For the text-containing cell, return its midpoint in (x, y) coordinate format. 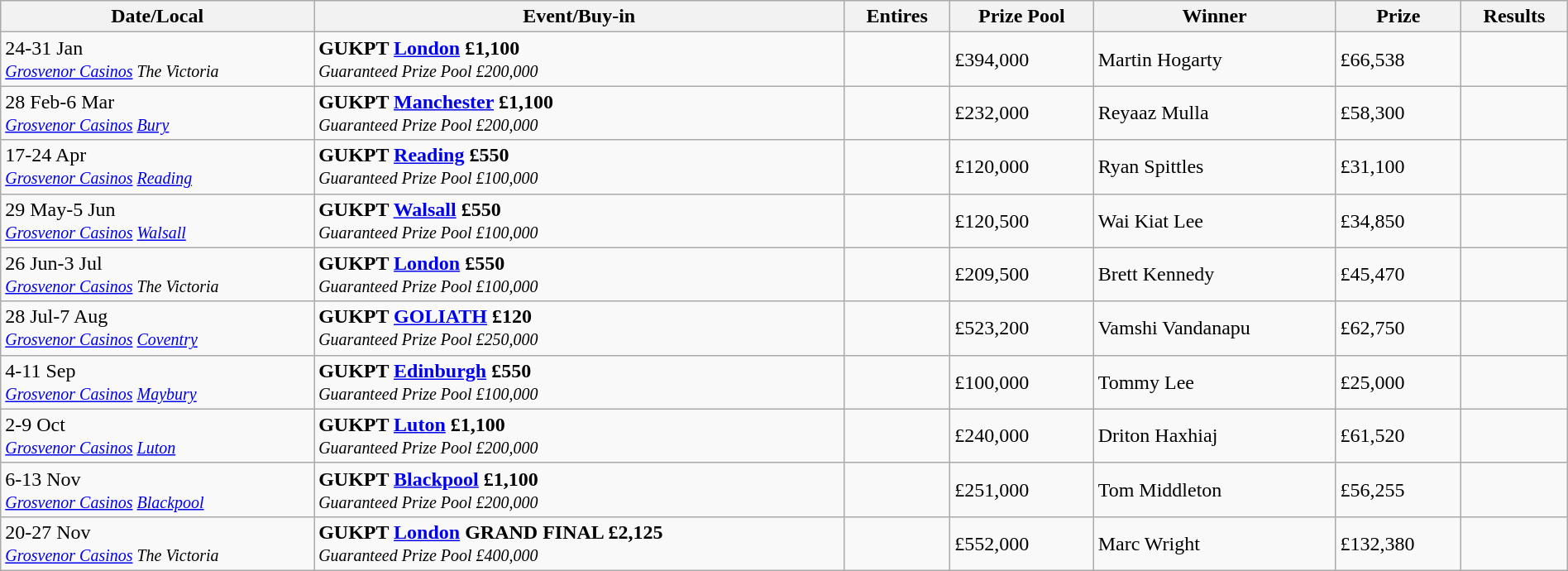
£66,538 (1398, 60)
4-11 SepGrosvenor Casinos Maybury (157, 382)
Tom Middleton (1214, 490)
£100,000 (1022, 382)
£523,200 (1022, 328)
£132,380 (1398, 543)
GUKPT Edinburgh £550Guaranteed Prize Pool £100,000 (579, 382)
Marc Wright (1214, 543)
Martin Hogarty (1214, 60)
£61,520 (1398, 435)
Prize (1398, 17)
£62,750 (1398, 328)
6-13 NovGrosvenor Casinos Blackpool (157, 490)
GUKPT Reading £550Guaranteed Prize Pool £100,000 (579, 167)
£120,000 (1022, 167)
£251,000 (1022, 490)
GUKPT London £1,100Guaranteed Prize Pool £200,000 (579, 60)
20-27 NovGrosvenor Casinos The Victoria (157, 543)
£45,470 (1398, 275)
Wai Kiat Lee (1214, 220)
Driton Haxhiaj (1214, 435)
26 Jun-3 JulGrosvenor Casinos The Victoria (157, 275)
Entires (897, 17)
Vamshi Vandanapu (1214, 328)
Reyaaz Mulla (1214, 113)
2-9 OctGrosvenor Casinos Luton (157, 435)
£232,000 (1022, 113)
£394,000 (1022, 60)
GUKPT GOLIATH £120Guaranteed Prize Pool £250,000 (579, 328)
£34,850 (1398, 220)
GUKPT London £550Guaranteed Prize Pool £100,000 (579, 275)
Tommy Lee (1214, 382)
GUKPT Blackpool £1,100Guaranteed Prize Pool £200,000 (579, 490)
£58,300 (1398, 113)
17-24 AprGrosvenor Casinos Reading (157, 167)
£209,500 (1022, 275)
Ryan Spittles (1214, 167)
Date/Local (157, 17)
£240,000 (1022, 435)
Brett Kennedy (1214, 275)
GUKPT Manchester £1,100Guaranteed Prize Pool £200,000 (579, 113)
Prize Pool (1022, 17)
GUKPT Walsall £550Guaranteed Prize Pool £100,000 (579, 220)
24-31 JanGrosvenor Casinos The Victoria (157, 60)
£120,500 (1022, 220)
GUKPT Luton £1,100Guaranteed Prize Pool £200,000 (579, 435)
29 May-5 JunGrosvenor Casinos Walsall (157, 220)
Event/Buy-in (579, 17)
GUKPT London GRAND FINAL £2,125Guaranteed Prize Pool £400,000 (579, 543)
£25,000 (1398, 382)
£56,255 (1398, 490)
28 Feb-6 MarGrosvenor Casinos Bury (157, 113)
Winner (1214, 17)
Results (1515, 17)
£31,100 (1398, 167)
£552,000 (1022, 543)
28 Jul-7 AugGrosvenor Casinos Coventry (157, 328)
